Identify which cell holds the provided text, then report its (x, y) central coordinate. 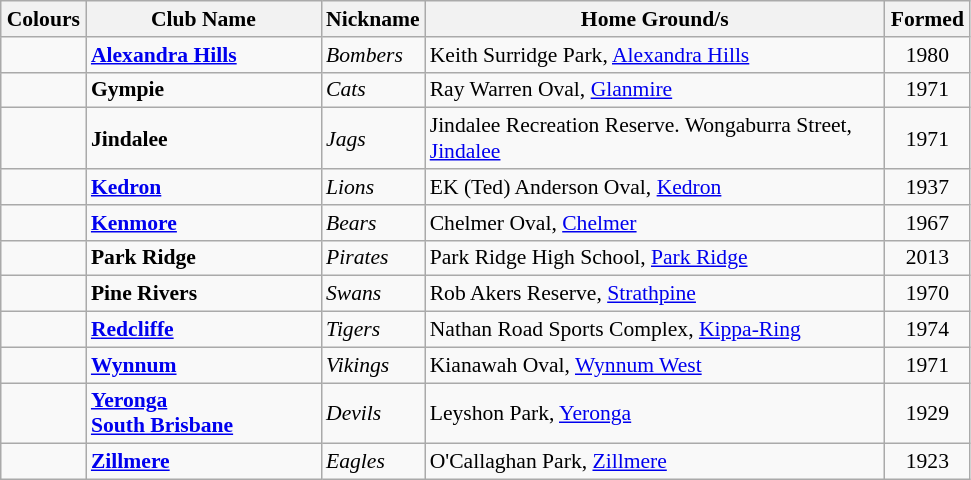
Leyshon Park, Yeronga (655, 414)
Keith Surridge Park, Alexandra Hills (655, 55)
Tigers (373, 330)
Formed (928, 19)
Ray Warren Oval, Glanmire (655, 90)
Rob Akers Reserve, Strathpine (655, 294)
2013 (928, 258)
Club Name (204, 19)
Colours (44, 19)
Kedron (204, 187)
Wynnum (204, 365)
Pirates (373, 258)
Gympie (204, 90)
Redcliffe (204, 330)
Cats (373, 90)
Kianawah Oval, Wynnum West (655, 365)
Park Ridge (204, 258)
1974 (928, 330)
Nickname (373, 19)
Nathan Road Sports Complex, Kippa-Ring (655, 330)
1929 (928, 414)
Vikings (373, 365)
Lions (373, 187)
YerongaSouth Brisbane (204, 414)
Jindalee Recreation Reserve. Wongaburra Street, Jindalee (655, 138)
Bears (373, 223)
Zillmere (204, 462)
Park Ridge High School, Park Ridge (655, 258)
Pine Rivers (204, 294)
Eagles (373, 462)
1937 (928, 187)
Jindalee (204, 138)
O'Callaghan Park, Zillmere (655, 462)
EK (Ted) Anderson Oval, Kedron (655, 187)
Jags (373, 138)
Alexandra Hills (204, 55)
1923 (928, 462)
Chelmer Oval, Chelmer (655, 223)
1970 (928, 294)
Bombers (373, 55)
1967 (928, 223)
1980 (928, 55)
Kenmore (204, 223)
Devils (373, 414)
Swans (373, 294)
Home Ground/s (655, 19)
